Scan for the cell matching the given text and deliver its (x, y) coordinate at center. 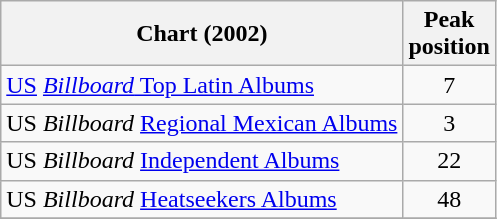
US Billboard Independent Albums (202, 161)
US Billboard Regional Mexican Albums (202, 123)
3 (449, 123)
7 (449, 85)
48 (449, 199)
US Billboard Heatseekers Albums (202, 199)
US Billboard Top Latin Albums (202, 85)
Chart (2002) (202, 34)
22 (449, 161)
Peakposition (449, 34)
